Determine the [x, y] coordinate at the center of the cell enclosing the given text.  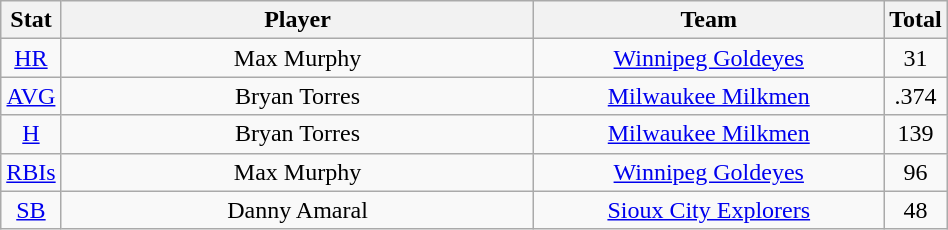
Team [709, 20]
Danny Amaral [298, 210]
HR [31, 58]
31 [916, 58]
.374 [916, 96]
139 [916, 134]
Sioux City Explorers [709, 210]
AVG [31, 96]
H [31, 134]
96 [916, 172]
Stat [31, 20]
SB [31, 210]
48 [916, 210]
Total [916, 20]
RBIs [31, 172]
Player [298, 20]
